Search for the cell housing the specified text and yield its [x, y] center coordinate. 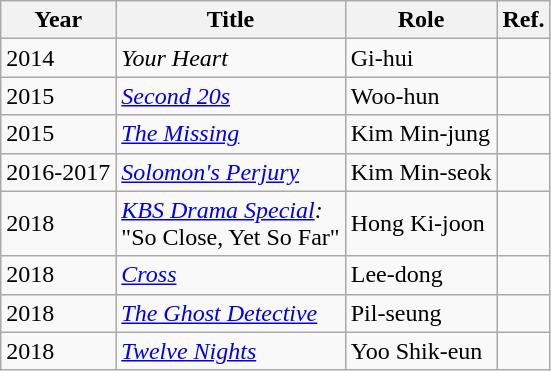
Pil-seung [421, 313]
Kim Min-seok [421, 172]
Cross [230, 275]
Twelve Nights [230, 351]
Yoo Shik-eun [421, 351]
Ref. [524, 20]
KBS Drama Special: "So Close, Yet So Far" [230, 224]
Year [58, 20]
Woo-hun [421, 96]
Your Heart [230, 58]
Lee-dong [421, 275]
2014 [58, 58]
The Missing [230, 134]
Second 20s [230, 96]
Gi-hui [421, 58]
Hong Ki-joon [421, 224]
Role [421, 20]
Solomon's Perjury [230, 172]
Kim Min-jung [421, 134]
The Ghost Detective [230, 313]
Title [230, 20]
2016-2017 [58, 172]
